Locate the cell with the specified text and output its [x, y] center coordinate. 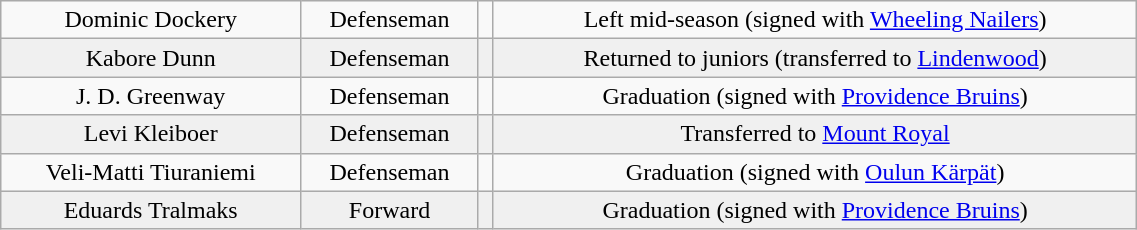
Kabore Dunn [151, 58]
Levi Kleiboer [151, 134]
Left mid-season (signed with Wheeling Nailers) [814, 20]
Eduards Tralmaks [151, 210]
Veli-Matti Tiuraniemi [151, 172]
Dominic Dockery [151, 20]
Transferred to Mount Royal [814, 134]
J. D. Greenway [151, 96]
Returned to juniors (transferred to Lindenwood) [814, 58]
Graduation (signed with Oulun Kärpät) [814, 172]
Forward [390, 210]
